Scan for the cell matching the given text and deliver its [x, y] coordinate at center. 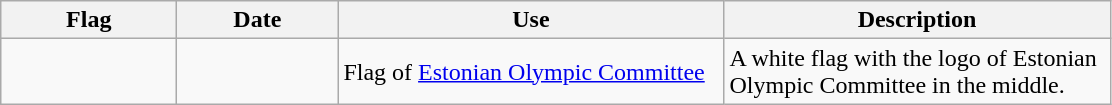
Description [917, 20]
Use [531, 20]
A white flag with the logo of Estonian Olympic Committee in the middle. [917, 72]
Flag [89, 20]
Flag of Estonian Olympic Committee [531, 72]
Date [258, 20]
